From the cell containing the given text, extract its center point as [X, Y] coordinate. 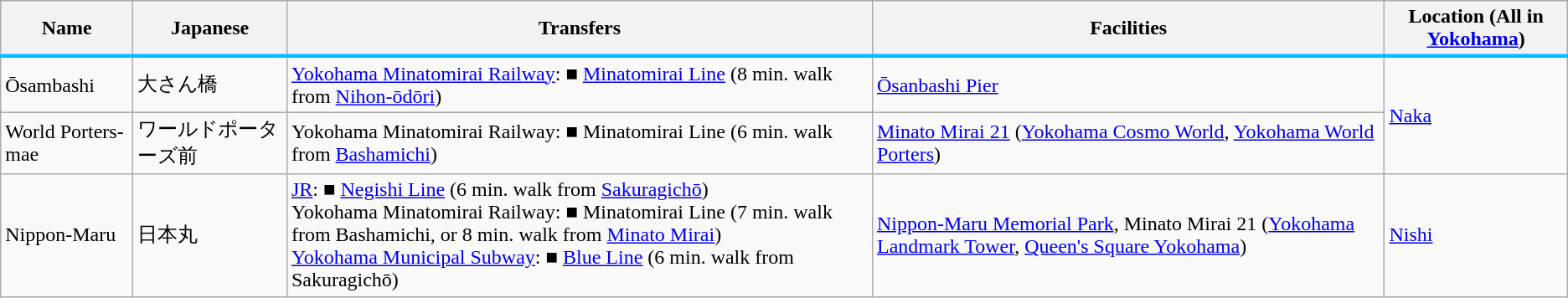
Location (All in Yokohama) [1476, 28]
Ōsambashi [67, 84]
Yokohama Minatomirai Railway: ■ Minatomirai Line (6 min. walk from Bashamichi) [580, 143]
Japanese [210, 28]
Yokohama Minatomirai Railway: ■ Minatomirai Line (8 min. walk from Nihon-ōdōri) [580, 84]
Name [67, 28]
大さん橋 [210, 84]
ワールドポーターズ前 [210, 143]
Ōsanbashi Pier [1127, 84]
Nippon-Maru [67, 235]
Facilities [1127, 28]
Naka [1476, 116]
Nippon-Maru Memorial Park, Minato Mirai 21 (Yokohama Landmark Tower, Queen's Square Yokohama) [1127, 235]
World Porters-mae [67, 143]
Transfers [580, 28]
Nishi [1476, 235]
Minato Mirai 21 (Yokohama Cosmo World, Yokohama World Porters) [1127, 143]
日本丸 [210, 235]
